Find where the given text appears and provide that cell's center as (x, y) coordinate. 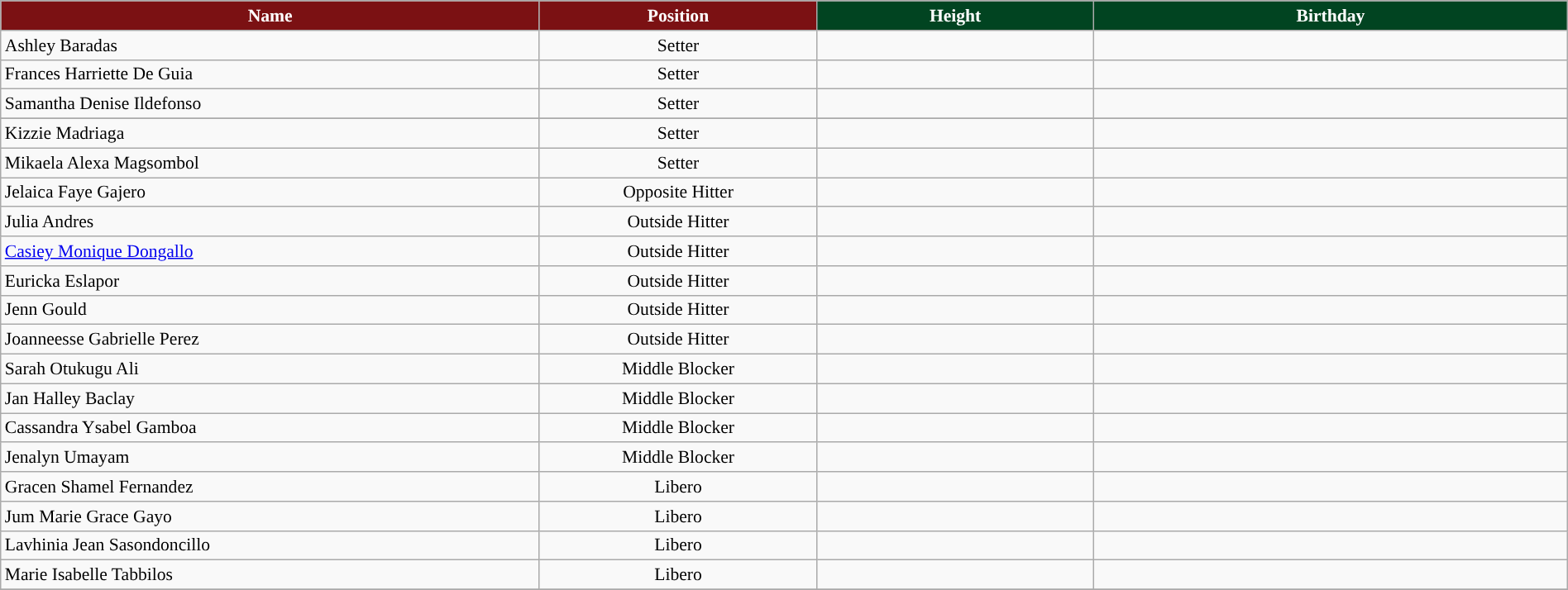
Samantha Denise Ildefonso (270, 104)
Joanneesse Gabrielle Perez (270, 340)
Mikaela Alexa Magsombol (270, 163)
Julia Andres (270, 222)
Birthday (1331, 16)
Jenalyn Umayam (270, 458)
Sarah Otukugu Ali (270, 369)
Gracen Shamel Fernandez (270, 487)
Marie Isabelle Tabbilos (270, 575)
Euricka Eslapor (270, 281)
Jelaica Faye Gajero (270, 193)
Kizzie Madriaga (270, 134)
Jum Marie Grace Gayo (270, 516)
Opposite Hitter (678, 193)
Casiey Monique Dongallo (270, 251)
Jenn Gould (270, 310)
Cassandra Ysabel Gamboa (270, 428)
Lavhinia Jean Sasondoncillo (270, 545)
Frances Harriette De Guia (270, 74)
Name (270, 16)
Position (678, 16)
Height (956, 16)
Ashley Baradas (270, 45)
Jan Halley Baclay (270, 398)
